Find where the given text appears and provide that cell's center as (x, y) coordinate. 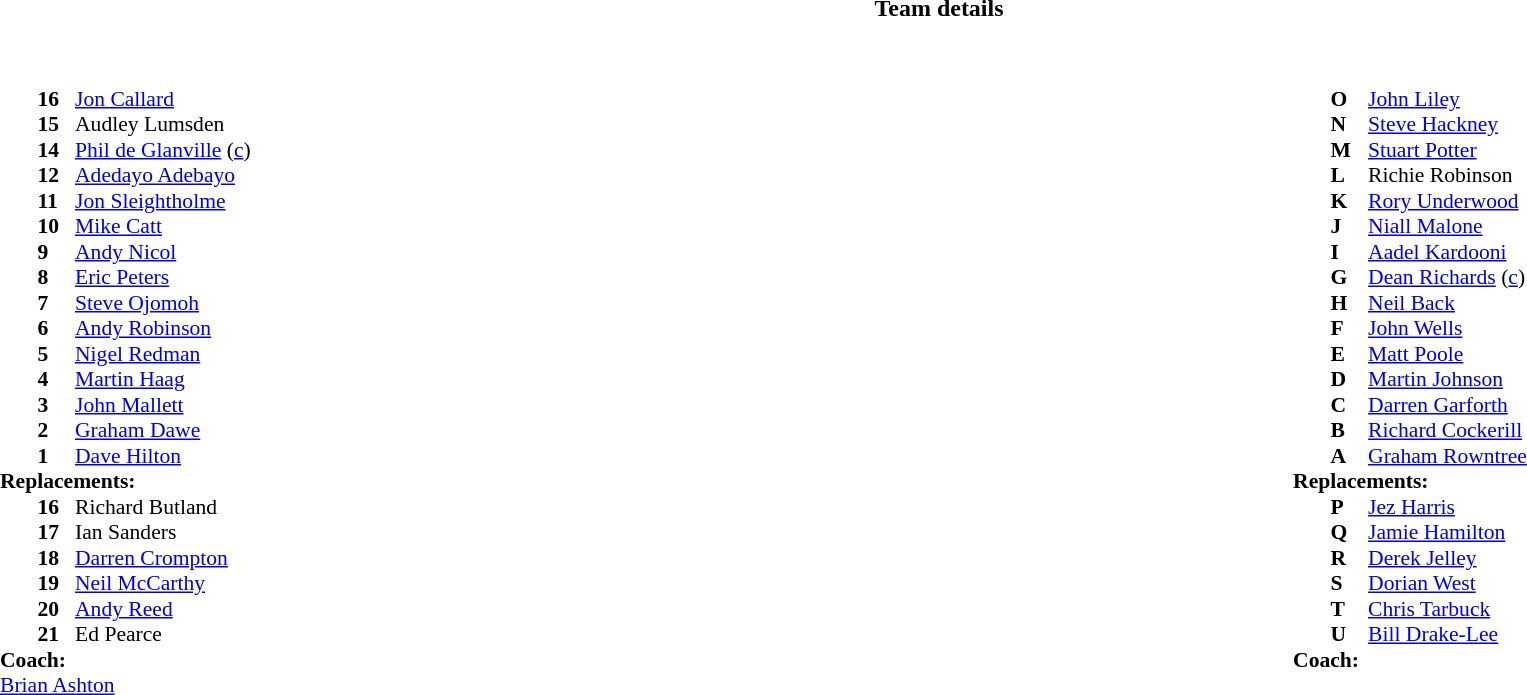
21 (57, 635)
Aadel Kardooni (1448, 252)
B (1350, 431)
10 (57, 227)
Rory Underwood (1448, 201)
Bill Drake-Lee (1448, 635)
Steve Hackney (1448, 125)
O (1350, 99)
John Wells (1448, 329)
18 (57, 558)
John Liley (1448, 99)
Steve Ojomoh (163, 303)
C (1350, 405)
F (1350, 329)
17 (57, 533)
Audley Lumsden (163, 125)
Neil Back (1448, 303)
J (1350, 227)
John Mallett (163, 405)
7 (57, 303)
Dorian West (1448, 583)
11 (57, 201)
Q (1350, 533)
R (1350, 558)
Jon Callard (163, 99)
19 (57, 583)
Darren Crompton (163, 558)
K (1350, 201)
P (1350, 507)
Matt Poole (1448, 354)
T (1350, 609)
Ed Pearce (163, 635)
Darren Garforth (1448, 405)
Adedayo Adebayo (163, 175)
14 (57, 150)
Phil de Glanville (c) (163, 150)
Andy Reed (163, 609)
20 (57, 609)
3 (57, 405)
L (1350, 175)
Ian Sanders (163, 533)
E (1350, 354)
U (1350, 635)
Graham Rowntree (1448, 456)
Stuart Potter (1448, 150)
Derek Jelley (1448, 558)
Richard Cockerill (1448, 431)
Chris Tarbuck (1448, 609)
6 (57, 329)
D (1350, 379)
Martin Haag (163, 379)
4 (57, 379)
Andy Robinson (163, 329)
Mike Catt (163, 227)
Neil McCarthy (163, 583)
Andy Nicol (163, 252)
Nigel Redman (163, 354)
Graham Dawe (163, 431)
Martin Johnson (1448, 379)
G (1350, 277)
S (1350, 583)
M (1350, 150)
Dave Hilton (163, 456)
15 (57, 125)
H (1350, 303)
5 (57, 354)
2 (57, 431)
Jon Sleightholme (163, 201)
Jamie Hamilton (1448, 533)
Richard Butland (163, 507)
1 (57, 456)
Jez Harris (1448, 507)
12 (57, 175)
Eric Peters (163, 277)
N (1350, 125)
Dean Richards (c) (1448, 277)
8 (57, 277)
9 (57, 252)
Niall Malone (1448, 227)
Richie Robinson (1448, 175)
I (1350, 252)
A (1350, 456)
